Search for the cell housing the specified text and yield its (x, y) center coordinate. 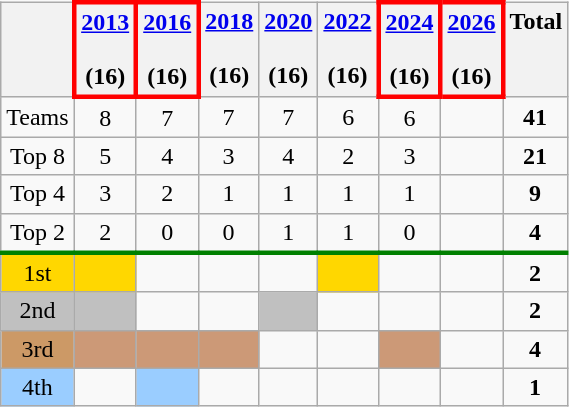
3rd (38, 349)
2nd (38, 311)
Top 4 (38, 194)
5 (105, 156)
Total (536, 50)
1st (38, 273)
Teams (38, 117)
9 (536, 194)
2022 (16) (348, 50)
8 (105, 117)
4th (38, 387)
21 (536, 156)
2018 (16) (228, 50)
2024 (16) (409, 50)
41 (536, 117)
2016 (16) (167, 50)
Top 2 (38, 233)
Top 8 (38, 156)
2026 (16) (471, 50)
2013 (16) (105, 50)
2020 (16) (288, 50)
